Find where the given text appears and provide that cell's center as [X, Y] coordinate. 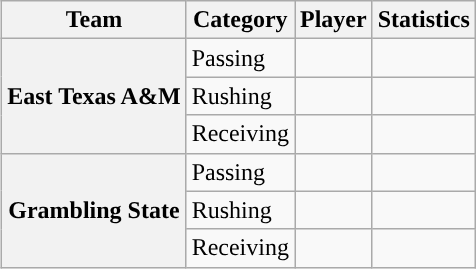
Category [240, 20]
Player [333, 20]
Grambling State [94, 210]
Team [94, 20]
Statistics [424, 20]
East Texas A&M [94, 96]
